For the text-containing cell, return its midpoint in (x, y) coordinate format. 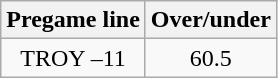
60.5 (210, 58)
Pregame line (74, 20)
TROY –11 (74, 58)
Over/under (210, 20)
